Determine the (x, y) coordinate at the center of the cell enclosing the given text.  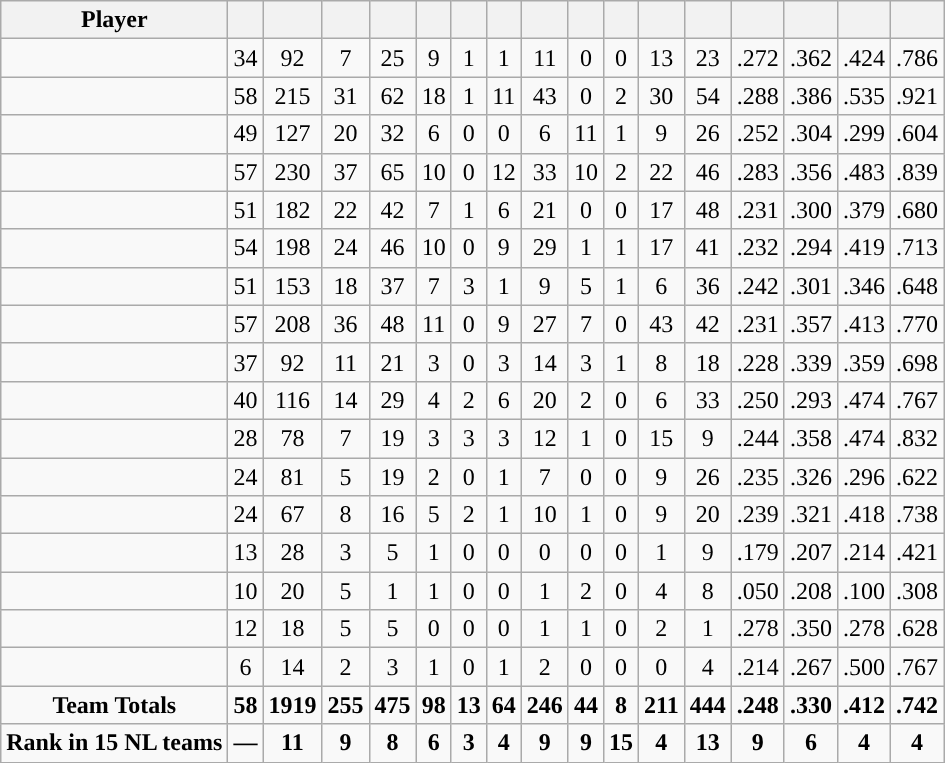
.321 (810, 515)
.698 (916, 362)
.421 (916, 553)
1919 (292, 705)
.786 (916, 58)
.050 (758, 591)
23 (708, 58)
.921 (916, 96)
.362 (810, 58)
.713 (916, 248)
.272 (758, 58)
.252 (758, 134)
27 (544, 324)
.293 (810, 400)
81 (292, 477)
.242 (758, 286)
.648 (916, 286)
.412 (864, 705)
98 (434, 705)
.100 (864, 591)
44 (586, 705)
.339 (810, 362)
.424 (864, 58)
.250 (758, 400)
.379 (864, 210)
.208 (810, 591)
.500 (864, 667)
78 (292, 438)
Team Totals (114, 705)
31 (346, 96)
Player (114, 20)
.413 (864, 324)
246 (544, 705)
.207 (810, 553)
.244 (758, 438)
.386 (810, 96)
.419 (864, 248)
215 (292, 96)
.304 (810, 134)
.357 (810, 324)
34 (246, 58)
49 (246, 134)
25 (392, 58)
40 (246, 400)
.326 (810, 477)
127 (292, 134)
.267 (810, 667)
182 (292, 210)
.299 (864, 134)
.604 (916, 134)
211 (661, 705)
.300 (810, 210)
444 (708, 705)
.535 (864, 96)
.839 (916, 172)
.356 (810, 172)
.738 (916, 515)
65 (392, 172)
255 (346, 705)
.228 (758, 362)
.359 (864, 362)
.288 (758, 96)
16 (392, 515)
208 (292, 324)
32 (392, 134)
.248 (758, 705)
.622 (916, 477)
30 (661, 96)
.832 (916, 438)
116 (292, 400)
.239 (758, 515)
— (246, 743)
.680 (916, 210)
41 (708, 248)
.418 (864, 515)
.296 (864, 477)
.350 (810, 629)
.770 (916, 324)
230 (292, 172)
.346 (864, 286)
.483 (864, 172)
Rank in 15 NL teams (114, 743)
153 (292, 286)
198 (292, 248)
.330 (810, 705)
.308 (916, 591)
.358 (810, 438)
475 (392, 705)
.235 (758, 477)
62 (392, 96)
64 (504, 705)
.628 (916, 629)
.232 (758, 248)
.283 (758, 172)
.301 (810, 286)
.294 (810, 248)
.742 (916, 705)
.179 (758, 553)
67 (292, 515)
